Find where the given text appears and provide that cell's center as (X, Y) coordinate. 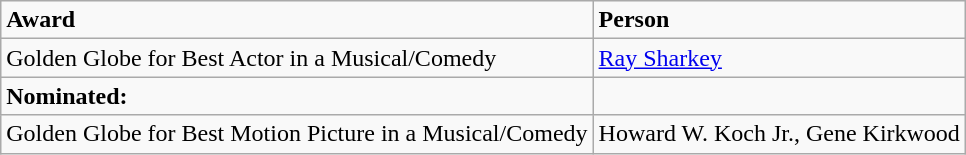
Golden Globe for Best Motion Picture in a Musical/Comedy (297, 134)
Howard W. Koch Jr., Gene Kirkwood (779, 134)
Ray Sharkey (779, 58)
Person (779, 20)
Golden Globe for Best Actor in a Musical/Comedy (297, 58)
Nominated: (297, 96)
Award (297, 20)
